Search for the cell housing the specified text and yield its [X, Y] center coordinate. 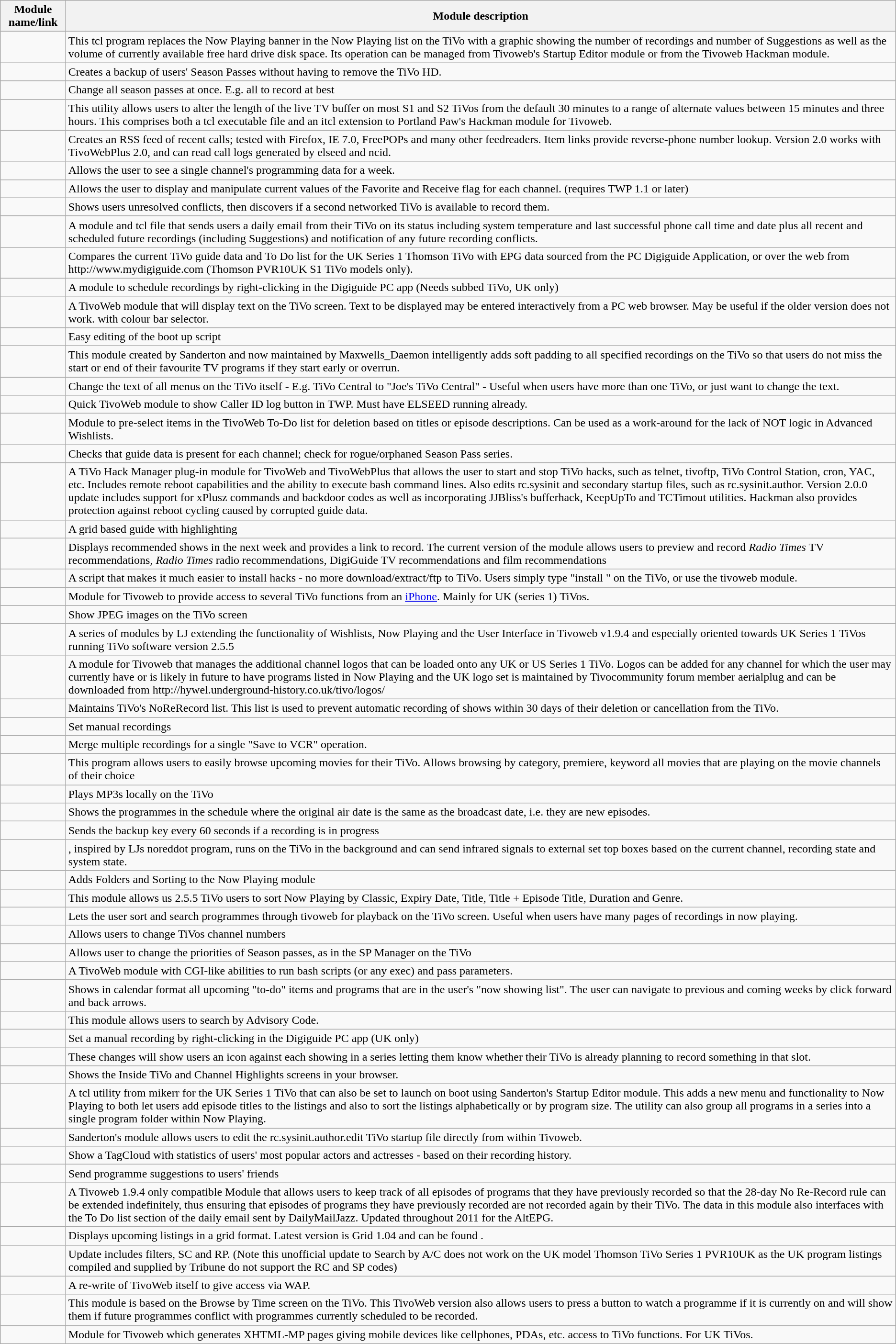
Module description [481, 16]
Change all season passes at once. E.g. all to record at best [481, 90]
Adds Folders and Sorting to the Now Playing module [481, 880]
Show a TagCloud with statistics of users' most popular actors and actresses - based on their recording history. [481, 1155]
Allows the user to display and manipulate current values of the Favorite and Receive flag for each channel. (requires TWP 1.1 or later) [481, 189]
Shows the programmes in the schedule where the original air date is the same as the broadcast date, i.e. they are new episodes. [481, 812]
Displays upcoming listings in a grid format. Latest version is Grid 1.04 and can be found . [481, 1236]
Sanderton's module allows users to edit the rc.sysinit.author.edit TiVo startup file directly from within Tivoweb. [481, 1137]
Quick TivoWeb module to show Caller ID log button in TWP. Must have ELSEED running already. [481, 404]
Sends the backup key every 60 seconds if a recording is in progress [481, 830]
This module allows users to search by Advisory Code. [481, 1020]
Allows users to change TiVos channel numbers [481, 934]
Allows the user to see a single channel's programming data for a week. [481, 170]
This module allows us 2.5.5 TiVo users to sort Now Playing by Classic, Expiry Date, Title, Title + Episode Title, Duration and Genre. [481, 898]
A module to schedule recordings by right-clicking in the Digiguide PC app (Needs subbed TiVo, UK only) [481, 287]
Shows the Inside TiVo and Channel Highlights screens in your browser. [481, 1075]
Show JPEG images on the TiVo screen [481, 615]
A grid based guide with highlighting [481, 529]
Checks that guide data is present for each channel; check for rogue/orphaned Season Pass series. [481, 454]
Send programme suggestions to users' friends [481, 1174]
Shows users unresolved conflicts, then discovers if a second networked TiVo is available to record them. [481, 207]
Module for Tivoweb to provide access to several TiVo functions from an iPhone. Mainly for UK (series 1) TiVos. [481, 596]
Module for Tivoweb which generates XHTML-MP pages giving mobile devices like cellphones, PDAs, etc. access to TiVo functions. For UK TiVos. [481, 1334]
Set a manual recording by right-clicking in the Digiguide PC app (UK only) [481, 1038]
Allows user to change the priorities of Season passes, as in the SP Manager on the TiVo [481, 952]
Creates a backup of users' Season Passes without having to remove the TiVo HD. [481, 72]
Set manual recordings [481, 726]
A TivoWeb module with CGI-like abilities to run bash scripts (or any exec) and pass parameters. [481, 971]
Module name/link [33, 16]
Plays MP3s locally on the TiVo [481, 794]
Easy editing of the boot up script [481, 337]
Merge multiple recordings for a single "Save to VCR" operation. [481, 745]
A re-write of TivoWeb itself to give access via WAP. [481, 1285]
